Scan for the cell matching the given text and deliver its (x, y) coordinate at center. 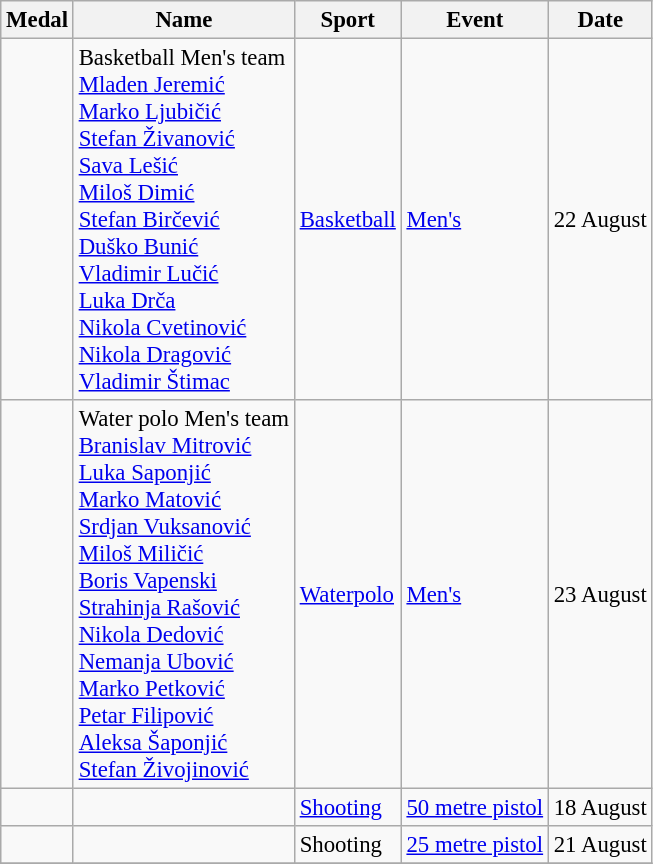
18 August (600, 808)
Sport (348, 20)
23 August (600, 594)
Medal (38, 20)
50 metre pistol (474, 808)
Basketball (348, 220)
25 metre pistol (474, 845)
Event (474, 20)
Name (184, 20)
Waterpolo (348, 594)
22 August (600, 220)
21 August (600, 845)
Date (600, 20)
